Search for the cell housing the specified text and yield its [x, y] center coordinate. 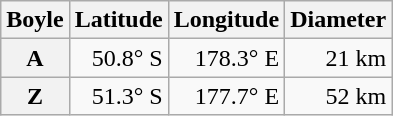
52 km [338, 96]
21 km [338, 58]
Z [35, 96]
Latitude [118, 20]
50.8° S [118, 58]
177.7° E [226, 96]
Boyle [35, 20]
Longitude [226, 20]
Diameter [338, 20]
A [35, 58]
51.3° S [118, 96]
178.3° E [226, 58]
